Pinpoint the cell where the given text exists, returning its (X, Y) midpoint coordinate. 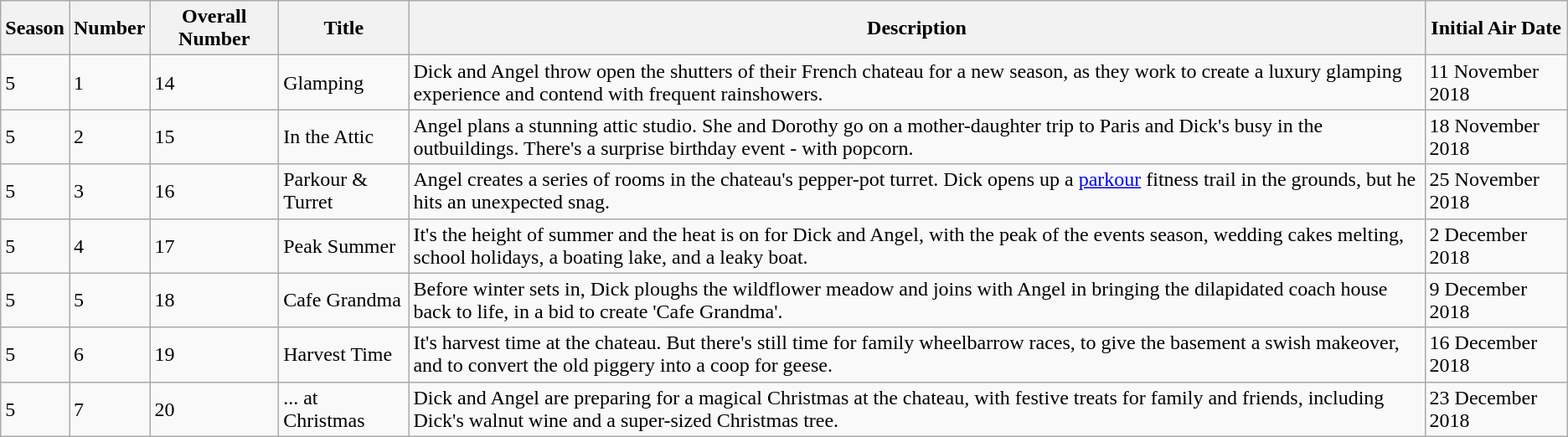
15 (214, 137)
Description (916, 28)
20 (214, 409)
19 (214, 355)
3 (109, 191)
1 (109, 82)
... at Christmas (343, 409)
9 December 2018 (1496, 300)
Glamping (343, 82)
Cafe Grandma (343, 300)
23 December 2018 (1496, 409)
Peak Summer (343, 246)
18 (214, 300)
In the Attic (343, 137)
Initial Air Date (1496, 28)
14 (214, 82)
6 (109, 355)
Number (109, 28)
Overall Number (214, 28)
Title (343, 28)
25 November 2018 (1496, 191)
16 December 2018 (1496, 355)
4 (109, 246)
2 December 2018 (1496, 246)
2 (109, 137)
Harvest Time (343, 355)
16 (214, 191)
Parkour & Turret (343, 191)
11 November 2018 (1496, 82)
18 November 2018 (1496, 137)
Season (35, 28)
7 (109, 409)
17 (214, 246)
